Return (x, y) of the center of cell containing provided text 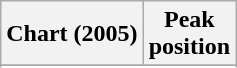
Peakposition (189, 34)
Chart (2005) (72, 34)
